Return the [x, y] coordinate for the center point of the cell that contains the specified text.  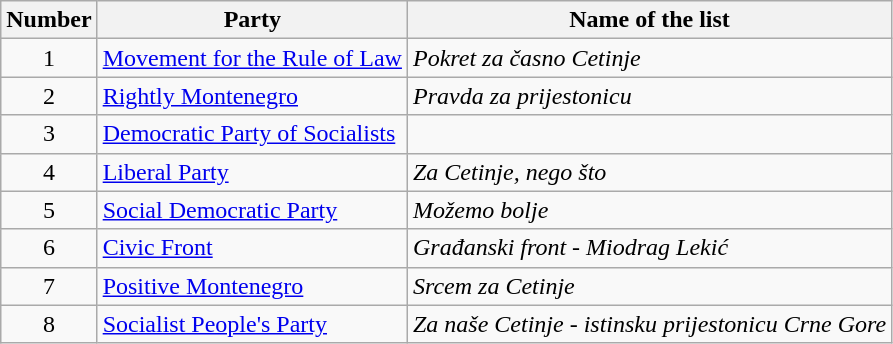
5 [49, 210]
Pravda za prijestonicu [649, 96]
Name of the list [649, 20]
Positive Montenegro [252, 286]
Socialist People's Party [252, 324]
Movement for the Rule of Law [252, 58]
4 [49, 172]
8 [49, 324]
Civic Front [252, 248]
Možemo bolje [649, 210]
Party [252, 20]
Za naše Cetinje - istinsku prijestonicu Crne Gore [649, 324]
1 [49, 58]
Social Democratic Party [252, 210]
2 [49, 96]
7 [49, 286]
3 [49, 134]
6 [49, 248]
Democratic Party of Socialists [252, 134]
Pokret za časno Cetinje [649, 58]
Za Cetinje, nego što [649, 172]
Number [49, 20]
Rightly Montenegro [252, 96]
Liberal Party [252, 172]
Građanski front - Miodrag Lekić [649, 248]
Srcem za Cetinje [649, 286]
